Output the (x, y) coordinate of the center of the cell containing the given text.  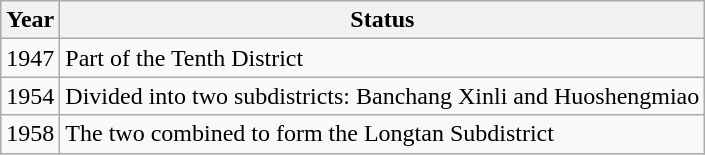
Divided into two subdistricts: Banchang Xinli and Huoshengmiao (382, 96)
1958 (30, 134)
The two combined to form the Longtan Subdistrict (382, 134)
1947 (30, 58)
Status (382, 20)
Year (30, 20)
1954 (30, 96)
Part of the Tenth District (382, 58)
